Capture the cell that displays the provided text and extract its (x, y) central coordinate. 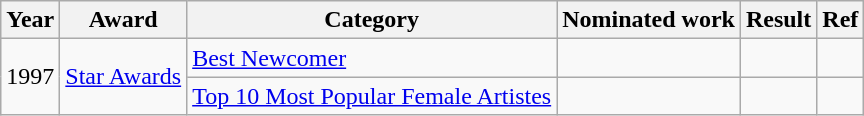
Nominated work (649, 20)
Star Awards (124, 77)
Ref (840, 20)
Category (372, 20)
Top 10 Most Popular Female Artistes (372, 96)
1997 (30, 77)
Year (30, 20)
Result (778, 20)
Best Newcomer (372, 58)
Award (124, 20)
